Determine the (X, Y) coordinate at the center of the cell enclosing the given text.  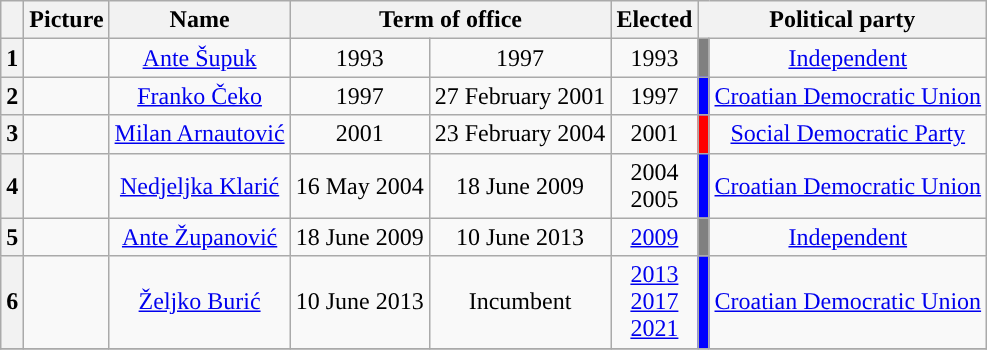
Elected (654, 20)
4 (12, 186)
5 (12, 237)
2 (12, 96)
Term of office (450, 20)
20042005 (654, 186)
201320172021 (654, 302)
1 (12, 58)
Picture (66, 20)
Franko Čeko (200, 96)
3 (12, 134)
Željko Burić (200, 302)
27 February 2001 (520, 96)
Political party (842, 20)
Ante Županović (200, 237)
Milan Arnautović (200, 134)
2009 (654, 237)
Social Democratic Party (848, 134)
Nedjeljka Klarić (200, 186)
16 May 2004 (360, 186)
23 February 2004 (520, 134)
Incumbent (520, 302)
Ante Šupuk (200, 58)
6 (12, 302)
Name (200, 20)
